For the text-containing cell, return its midpoint in (x, y) coordinate format. 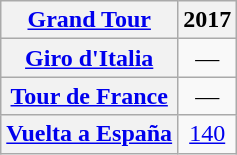
Giro d'Italia (90, 58)
140 (208, 134)
Grand Tour (90, 20)
Vuelta a España (90, 134)
2017 (208, 20)
Tour de France (90, 96)
